Return (x, y) of the center of cell containing provided text 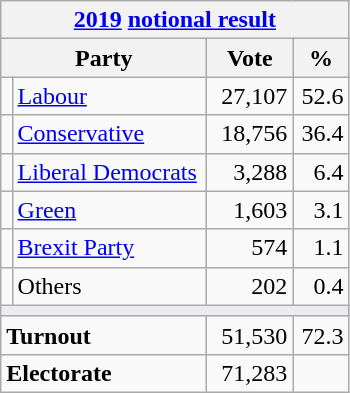
27,107 (250, 96)
Others (110, 286)
Brexit Party (110, 248)
Labour (110, 96)
1,603 (250, 210)
Turnout (104, 335)
51,530 (250, 335)
3,288 (250, 172)
72.3 (321, 335)
36.4 (321, 134)
Conservative (110, 134)
Electorate (104, 373)
Green (110, 210)
6.4 (321, 172)
Party (104, 58)
202 (250, 286)
71,283 (250, 373)
2019 notional result (175, 20)
18,756 (250, 134)
0.4 (321, 286)
574 (250, 248)
Liberal Democrats (110, 172)
3.1 (321, 210)
Vote (250, 58)
% (321, 58)
52.6 (321, 96)
1.1 (321, 248)
